Extract the (x, y) coordinate from the center of the cell holding the provided text.  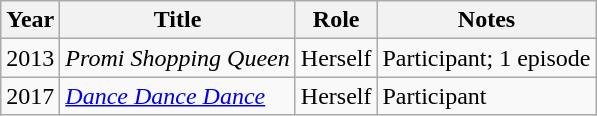
Year (30, 20)
2017 (30, 96)
Participant (486, 96)
Promi Shopping Queen (178, 58)
Participant; 1 episode (486, 58)
2013 (30, 58)
Title (178, 20)
Notes (486, 20)
Dance Dance Dance (178, 96)
Role (336, 20)
